Capture the cell that displays the provided text and extract its (X, Y) central coordinate. 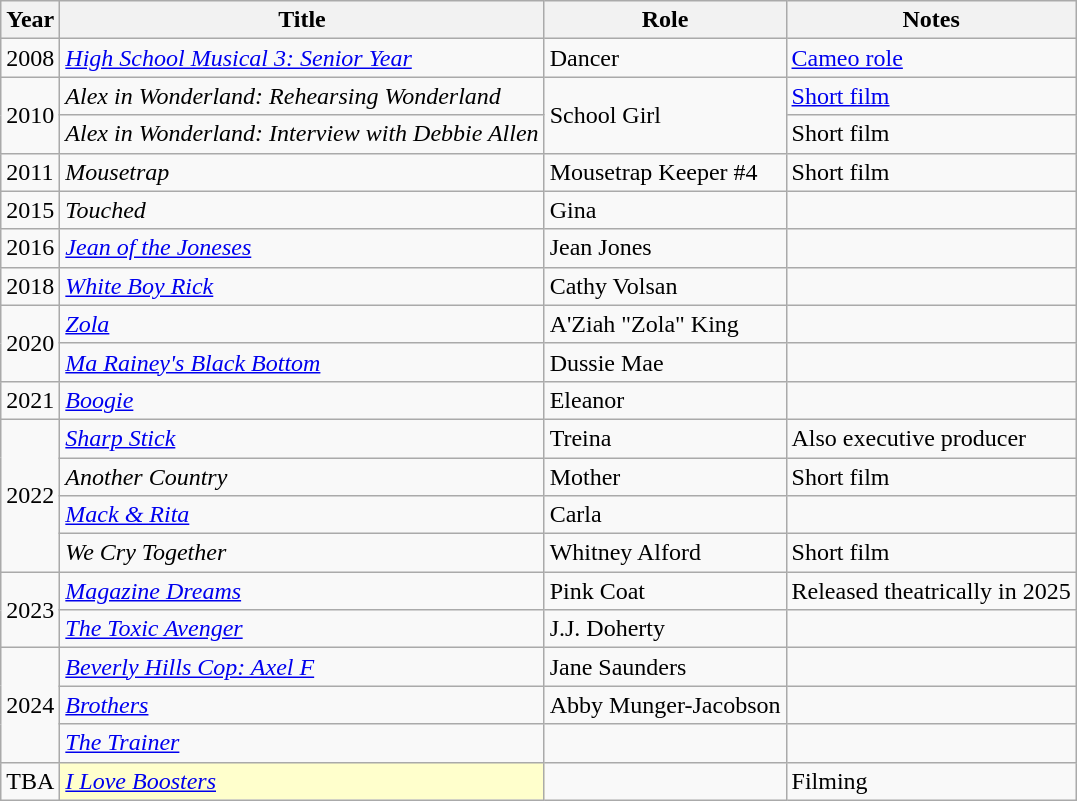
High School Musical 3: Senior Year (302, 58)
Mousetrap (302, 172)
Released theatrically in 2025 (931, 591)
Year (30, 20)
Boogie (302, 400)
2018 (30, 286)
Ma Rainey's Black Bottom (302, 362)
Beverly Hills Cop: Axel F (302, 667)
Pink Coat (665, 591)
Cathy Volsan (665, 286)
Alex in Wonderland: Rehearsing Wonderland (302, 96)
I Love Boosters (302, 781)
2020 (30, 343)
Jean Jones (665, 248)
Role (665, 20)
Cameo role (931, 58)
Whitney Alford (665, 553)
Jean of the Joneses (302, 248)
We Cry Together (302, 553)
Mousetrap Keeper #4 (665, 172)
The Trainer (302, 743)
Title (302, 20)
Also executive producer (931, 438)
J.J. Doherty (665, 629)
Treina (665, 438)
Alex in Wonderland: Interview with Debbie Allen (302, 134)
Abby Munger-Jacobson (665, 705)
Dancer (665, 58)
2021 (30, 400)
2010 (30, 115)
Jane Saunders (665, 667)
2023 (30, 610)
Dussie Mae (665, 362)
Brothers (302, 705)
Eleanor (665, 400)
White Boy Rick (302, 286)
Sharp Stick (302, 438)
Mack & Rita (302, 515)
Mother (665, 477)
Magazine Dreams (302, 591)
2024 (30, 705)
A'Ziah "Zola" King (665, 324)
School Girl (665, 115)
2008 (30, 58)
TBA (30, 781)
Touched (302, 210)
Carla (665, 515)
2011 (30, 172)
2022 (30, 495)
Notes (931, 20)
Filming (931, 781)
2016 (30, 248)
Another Country (302, 477)
The Toxic Avenger (302, 629)
Gina (665, 210)
2015 (30, 210)
Zola (302, 324)
